Identify which cell holds the provided text, then report its [x, y] central coordinate. 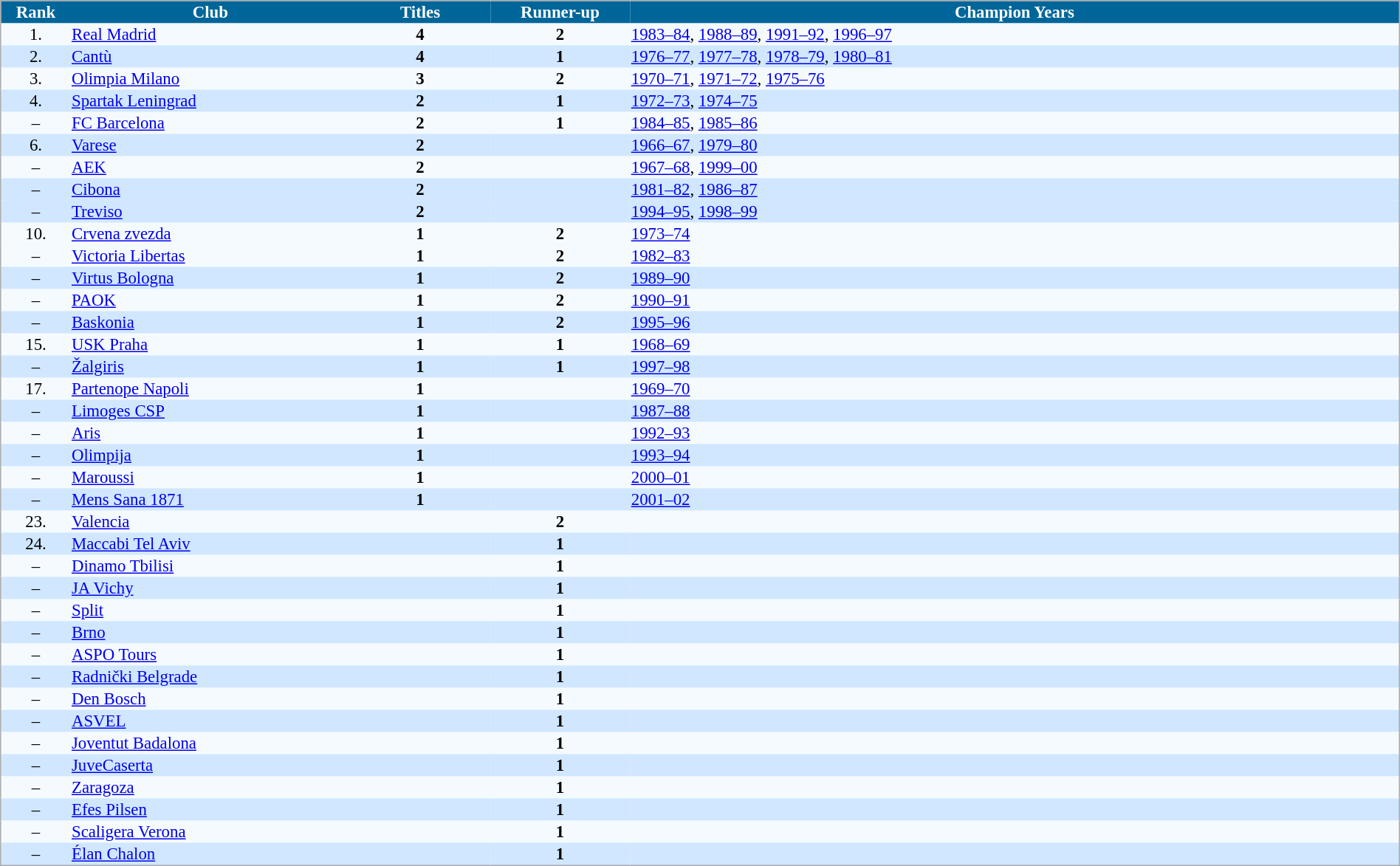
3. [35, 79]
Dinamo Tbilisi [210, 566]
Real Madrid [210, 35]
Valencia [210, 522]
1972–73, 1974–75 [1015, 101]
JuveCaserta [210, 766]
1970–71, 1971–72, 1975–76 [1015, 79]
Élan Chalon [210, 855]
Crvena zvezda [210, 234]
PAOK [210, 300]
1982–83 [1015, 256]
1997–98 [1015, 367]
1976–77, 1977–78, 1978–79, 1980–81 [1015, 57]
FC Barcelona [210, 123]
Olimpija [210, 456]
2001–02 [1015, 500]
Radnički Belgrade [210, 677]
1973–74 [1015, 234]
15. [35, 345]
JA Vichy [210, 588]
6. [35, 145]
Titles [419, 12]
1992–93 [1015, 433]
Spartak Leningrad [210, 101]
1994–95, 1998–99 [1015, 212]
24. [35, 544]
Olimpia Milano [210, 79]
Žalgiris [210, 367]
Virtus Bologna [210, 278]
2000–01 [1015, 478]
1968–69 [1015, 345]
ASVEL [210, 721]
23. [35, 522]
1983–84, 1988–89, 1991–92, 1996–97 [1015, 35]
Rank [35, 12]
Treviso [210, 212]
Zaragoza [210, 788]
1989–90 [1015, 278]
1981–82, 1986–87 [1015, 190]
Cantù [210, 57]
Champion Years [1015, 12]
Runner-up [560, 12]
1990–91 [1015, 300]
Maroussi [210, 478]
1993–94 [1015, 456]
4. [35, 101]
1987–88 [1015, 411]
Joventut Badalona [210, 743]
USK Praha [210, 345]
Club [210, 12]
Maccabi Tel Aviv [210, 544]
Varese [210, 145]
1969–70 [1015, 389]
10. [35, 234]
1. [35, 35]
Mens Sana 1871 [210, 500]
Brno [210, 633]
17. [35, 389]
ASPO Tours [210, 655]
2. [35, 57]
Baskonia [210, 323]
Scaligera Verona [210, 832]
Split [210, 611]
1984–85, 1985–86 [1015, 123]
1967–68, 1999–00 [1015, 168]
3 [419, 79]
AEK [210, 168]
Partenope Napoli [210, 389]
Limoges CSP [210, 411]
Den Bosch [210, 699]
Efes Pilsen [210, 810]
1995–96 [1015, 323]
Cibona [210, 190]
1966–67, 1979–80 [1015, 145]
Aris [210, 433]
Victoria Libertas [210, 256]
